Determine the (X, Y) coordinate at the center of the cell enclosing the given text.  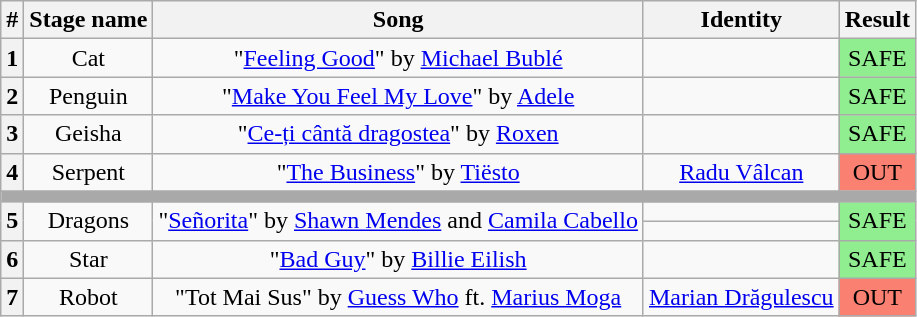
6 (12, 259)
1 (12, 58)
Robot (88, 297)
Star (88, 259)
3 (12, 134)
Radu Vâlcan (741, 172)
Geisha (88, 134)
Song (398, 20)
"Make You Feel My Love" by Adele (398, 96)
7 (12, 297)
Penguin (88, 96)
Stage name (88, 20)
"Ce-ți cântă dragostea" by Roxen (398, 134)
"Bad Guy" by Billie Eilish (398, 259)
Cat (88, 58)
Marian Drăgulescu (741, 297)
2 (12, 96)
"The Business" by Tiësto (398, 172)
Result (877, 20)
"Señorita" by Shawn Mendes and Camila Cabello (398, 221)
4 (12, 172)
Identity (741, 20)
Dragons (88, 221)
"Tot Mai Sus" by Guess Who ft. Marius Moga (398, 297)
"Feeling Good" by Michael Bublé (398, 58)
# (12, 20)
Serpent (88, 172)
5 (12, 221)
